Output the [X, Y] coordinate of the center of the cell containing the given text.  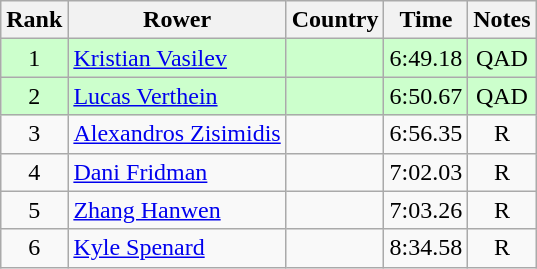
Zhang Hanwen [177, 210]
Dani Fridman [177, 172]
Time [426, 20]
Lucas Verthein [177, 96]
4 [34, 172]
Notes [502, 20]
2 [34, 96]
Country [335, 20]
6 [34, 248]
3 [34, 134]
7:03.26 [426, 210]
1 [34, 58]
Rower [177, 20]
Alexandros Zisimidis [177, 134]
Kyle Spenard [177, 248]
5 [34, 210]
Kristian Vasilev [177, 58]
6:49.18 [426, 58]
Rank [34, 20]
6:56.35 [426, 134]
8:34.58 [426, 248]
7:02.03 [426, 172]
6:50.67 [426, 96]
